Provide the (X, Y) coordinate of the cell's center where the given text is located.  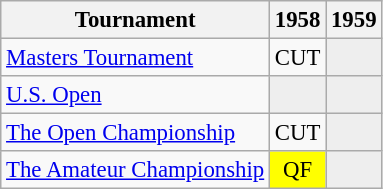
The Amateur Championship (136, 170)
1958 (298, 20)
U.S. Open (136, 95)
Tournament (136, 20)
QF (298, 170)
The Open Championship (136, 133)
Masters Tournament (136, 58)
1959 (354, 20)
